Identify which cell holds the provided text, then report its [X, Y] central coordinate. 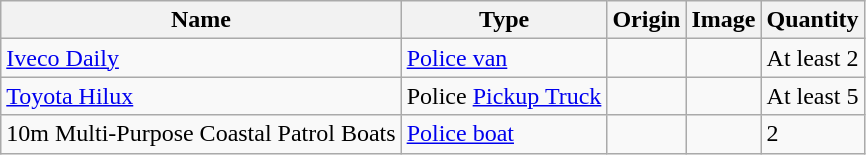
Origin [646, 20]
Type [504, 20]
Quantity [812, 20]
Name [201, 20]
10m Multi-Purpose Coastal Patrol Boats [201, 134]
Iveco Daily [201, 58]
At least 2 [812, 58]
Police Pickup Truck [504, 96]
At least 5 [812, 96]
Image [724, 20]
Police boat [504, 134]
2 [812, 134]
Police van [504, 58]
Toyota Hilux [201, 96]
